Output the [x, y] coordinate of the center of the cell containing the given text.  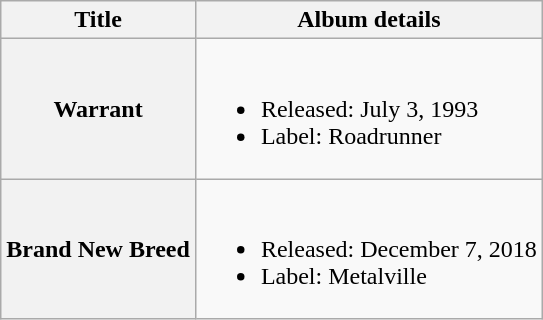
Brand New Breed [98, 249]
Released: December 7, 2018Label: Metalville [368, 249]
Warrant [98, 109]
Title [98, 20]
Released: July 3, 1993Label: Roadrunner [368, 109]
Album details [368, 20]
